For the text-containing cell, return its midpoint in [x, y] coordinate format. 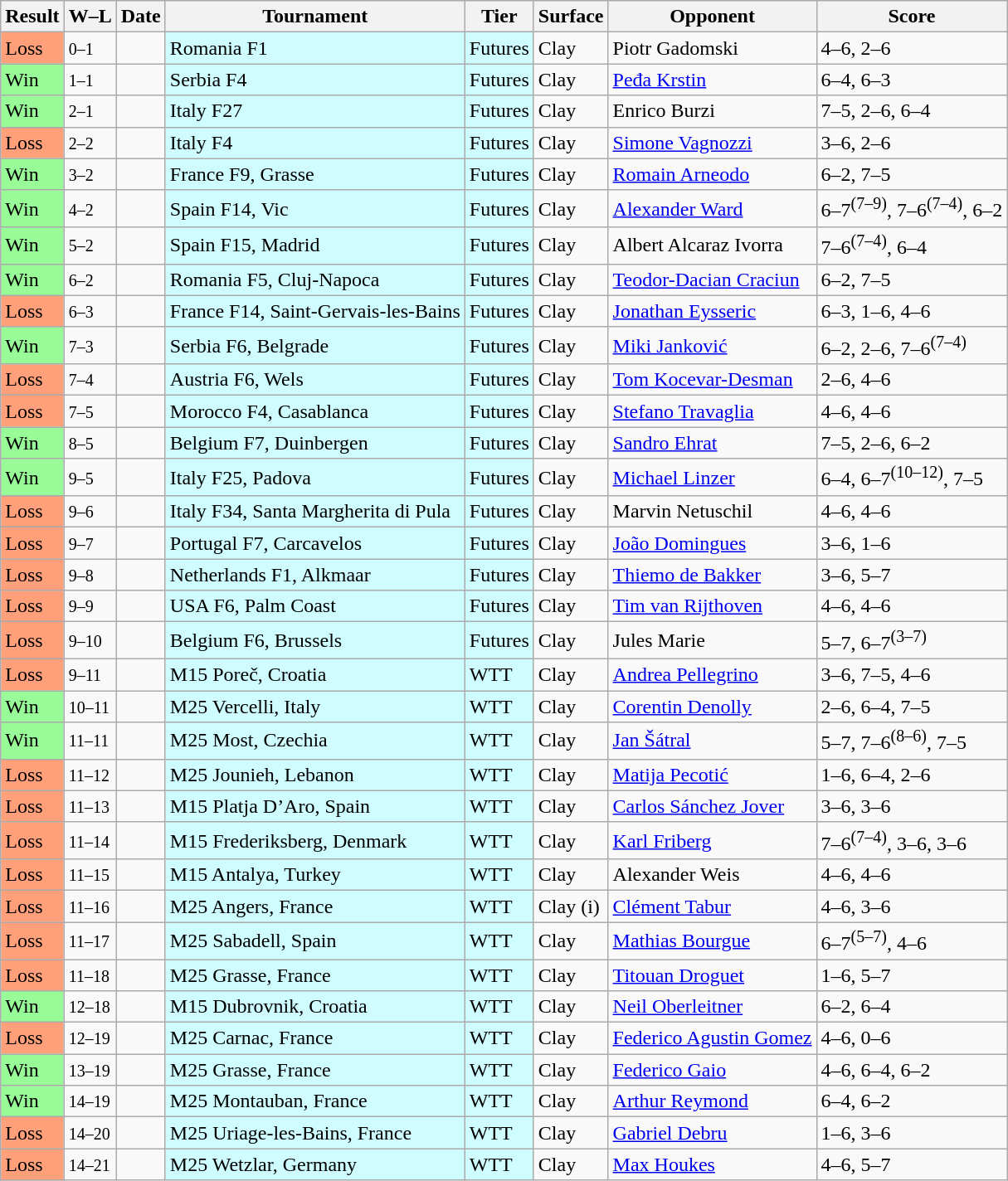
6–7(5–7), 4–6 [912, 940]
6–2, 6–4 [912, 1007]
11–15 [90, 875]
4–6, 2–6 [912, 48]
4–6, 3–6 [912, 906]
7–6(7–4), 6–4 [912, 245]
Tournament [315, 17]
Morocco F4, Casablanca [315, 411]
M15 Dubrovnik, Croatia [315, 1007]
Serbia F4 [315, 80]
Simone Vagnozzi [712, 143]
9–10 [90, 640]
7–4 [90, 380]
M15 Platja D’Aro, Spain [315, 806]
M25 Uriage-les-Bains, France [315, 1133]
13–19 [90, 1070]
Carlos Sánchez Jover [712, 806]
Federico Agustin Gomez [712, 1038]
14–20 [90, 1133]
Arthur Reymond [712, 1101]
4–6, 0–6 [912, 1038]
Corentin Denolly [712, 707]
7–5, 2–6, 6–4 [912, 111]
Spain F15, Madrid [315, 245]
Serbia F6, Belgrade [315, 345]
Clément Tabur [712, 906]
9–9 [90, 606]
10–11 [90, 707]
Netherlands F1, Alkmaar [315, 575]
7–6(7–4), 3–6, 3–6 [912, 841]
5–2 [90, 245]
9–11 [90, 674]
2–2 [90, 143]
6–4, 6–3 [912, 80]
6–4, 6–7(10–12), 7–5 [912, 478]
4–6, 5–7 [912, 1164]
6–4, 6–2 [912, 1101]
11–14 [90, 841]
Romain Arneodo [712, 174]
Romania F1 [315, 48]
11–17 [90, 940]
Belgium F7, Duinbergen [315, 443]
Mathias Bourgue [712, 940]
Teodor-Dacian Craciun [712, 279]
9–6 [90, 512]
Jules Marie [712, 640]
M25 Carnac, France [315, 1038]
Jonathan Eysseric [712, 311]
Date [141, 17]
1–6, 6–4, 2–6 [912, 775]
Romania F5, Cluj-Napoca [315, 279]
M15 Frederiksberg, Denmark [315, 841]
12–18 [90, 1007]
Federico Gaio [712, 1070]
Piotr Gadomski [712, 48]
Tim van Rijthoven [712, 606]
M25 Jounieh, Lebanon [315, 775]
Italy F27 [315, 111]
Peđa Krstin [712, 80]
Opponent [712, 17]
France F9, Grasse [315, 174]
Karl Friberg [712, 841]
2–6, 6–4, 7–5 [912, 707]
M25 Most, Czechia [315, 741]
3–6, 5–7 [912, 575]
11–16 [90, 906]
3–6, 2–6 [912, 143]
9–8 [90, 575]
9–7 [90, 543]
11–11 [90, 741]
Italy F34, Santa Margherita di Pula [315, 512]
11–12 [90, 775]
Enrico Burzi [712, 111]
6–7(7–9), 7–6(7–4), 6–2 [912, 209]
3–6, 7–5, 4–6 [912, 674]
8–5 [90, 443]
Michael Linzer [712, 478]
Austria F6, Wels [315, 380]
Matija Pecotić [712, 775]
1–1 [90, 80]
1–6, 5–7 [912, 974]
Clay (i) [571, 906]
12–19 [90, 1038]
Thiemo de Bakker [712, 575]
João Domingues [712, 543]
M15 Poreč, Croatia [315, 674]
Italy F4 [315, 143]
Max Houkes [712, 1164]
3–2 [90, 174]
9–5 [90, 478]
4–6, 6–4, 6–2 [912, 1070]
Belgium F6, Brussels [315, 640]
Italy F25, Padova [315, 478]
Neil Oberleitner [712, 1007]
Tier [499, 17]
1–6, 3–6 [912, 1133]
0–1 [90, 48]
Surface [571, 17]
Miki Janković [712, 345]
M25 Sabadell, Spain [315, 940]
5–7, 6–7(3–7) [912, 640]
2–1 [90, 111]
W–L [90, 17]
Albert Alcaraz Ivorra [712, 245]
11–18 [90, 974]
7–5 [90, 411]
Tom Kocevar-Desman [712, 380]
M25 Vercelli, Italy [315, 707]
France F14, Saint-Gervais-les-Bains [315, 311]
USA F6, Palm Coast [315, 606]
7–3 [90, 345]
Portugal F7, Carcavelos [315, 543]
Stefano Travaglia [712, 411]
Alexander Weis [712, 875]
Spain F14, Vic [315, 209]
M15 Antalya, Turkey [315, 875]
Result [32, 17]
3–6, 1–6 [912, 543]
M25 Montauban, France [315, 1101]
Sandro Ehrat [712, 443]
Alexander Ward [712, 209]
14–21 [90, 1164]
Jan Šátral [712, 741]
Gabriel Debru [712, 1133]
Andrea Pellegrino [712, 674]
6–2, 2–6, 7–6(7–4) [912, 345]
7–5, 2–6, 6–2 [912, 443]
14–19 [90, 1101]
Score [912, 17]
4–2 [90, 209]
3–6, 3–6 [912, 806]
M25 Wetzlar, Germany [315, 1164]
Titouan Droguet [712, 974]
Marvin Netuschil [712, 512]
6–3 [90, 311]
6–2 [90, 279]
2–6, 4–6 [912, 380]
11–13 [90, 806]
6–3, 1–6, 4–6 [912, 311]
5–7, 7–6(8–6), 7–5 [912, 741]
M25 Angers, France [315, 906]
